Output the [x, y] coordinate of the center of the cell containing the given text.  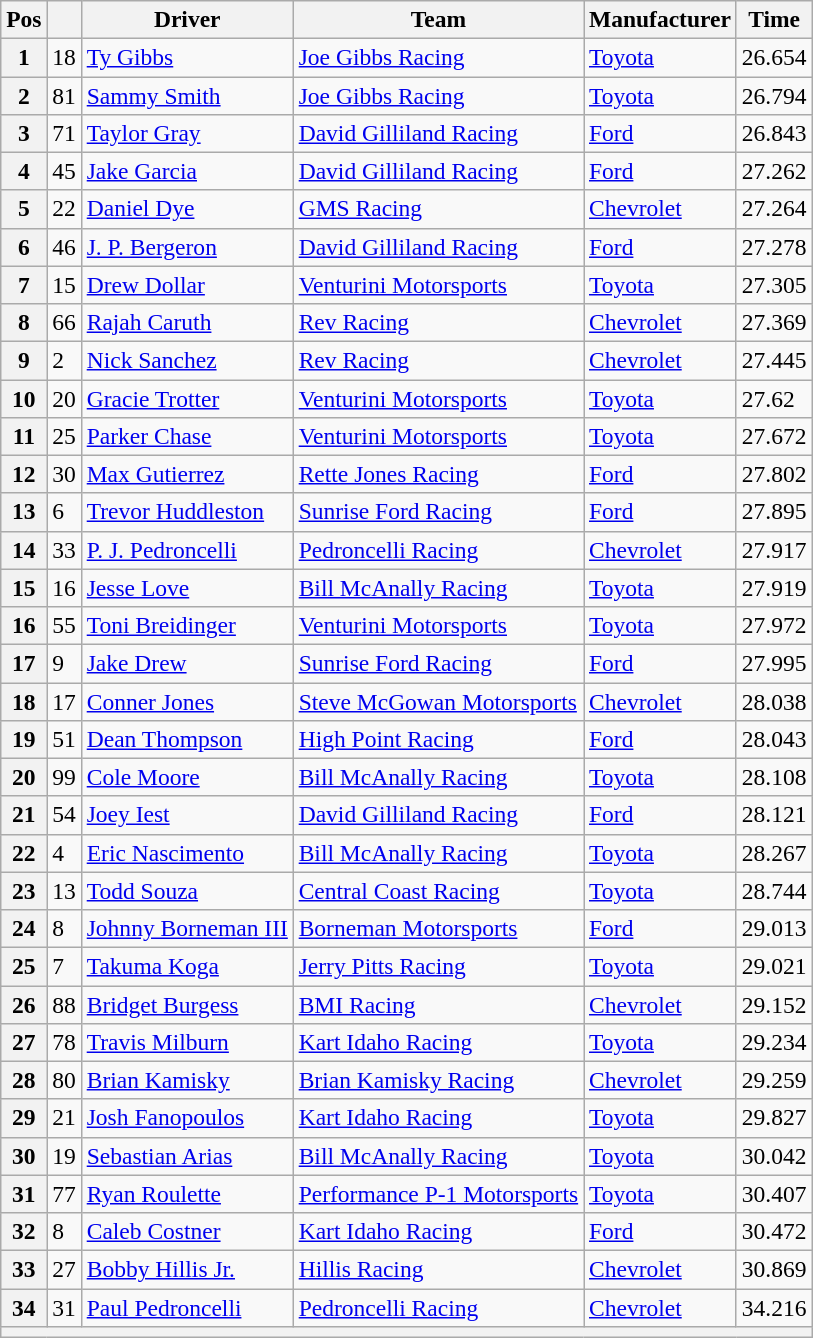
Pos [24, 19]
34 [24, 1307]
Hillis Racing [438, 1269]
3 [24, 133]
27.445 [774, 360]
77 [64, 1194]
Manufacturer [660, 19]
28.108 [774, 777]
Eric Nascimento [187, 853]
Toni Breidinger [187, 625]
29.827 [774, 1118]
32 [24, 1231]
Jake Garcia [187, 171]
Jake Drew [187, 663]
27.919 [774, 588]
27.264 [774, 209]
27.917 [774, 550]
BMI Racing [438, 1004]
26.654 [774, 57]
Taylor Gray [187, 133]
24 [24, 928]
Cole Moore [187, 777]
Max Gutierrez [187, 474]
29.021 [774, 966]
GMS Racing [438, 209]
Driver [187, 19]
12 [24, 474]
Josh Fanopoulos [187, 1118]
99 [64, 777]
29.259 [774, 1080]
Rette Jones Racing [438, 474]
29.013 [774, 928]
71 [64, 133]
27.305 [774, 285]
23 [24, 891]
51 [64, 739]
Sammy Smith [187, 95]
Parker Chase [187, 436]
Bobby Hillis Jr. [187, 1269]
Borneman Motorsports [438, 928]
28.043 [774, 739]
30.407 [774, 1194]
Takuma Koga [187, 966]
Joey Iest [187, 815]
29.152 [774, 1004]
45 [64, 171]
27.972 [774, 625]
High Point Racing [438, 739]
Rajah Caruth [187, 322]
Gracie Trotter [187, 398]
34.216 [774, 1307]
28.121 [774, 815]
28.744 [774, 891]
Dean Thompson [187, 739]
Ty Gibbs [187, 57]
88 [64, 1004]
Jerry Pitts Racing [438, 966]
Johnny Borneman III [187, 928]
Paul Pedroncelli [187, 1307]
10 [24, 398]
14 [24, 550]
27.262 [774, 171]
Nick Sanchez [187, 360]
27.672 [774, 436]
Todd Souza [187, 891]
27.369 [774, 322]
Caleb Costner [187, 1231]
Central Coast Racing [438, 891]
30.472 [774, 1231]
81 [64, 95]
Travis Milburn [187, 1042]
55 [64, 625]
Performance P-1 Motorsports [438, 1194]
80 [64, 1080]
27.802 [774, 474]
78 [64, 1042]
29 [24, 1118]
29.234 [774, 1042]
Team [438, 19]
27.278 [774, 247]
Conner Jones [187, 701]
Jesse Love [187, 588]
27.895 [774, 512]
27.62 [774, 398]
Brian Kamisky Racing [438, 1080]
66 [64, 322]
Sebastian Arias [187, 1156]
Daniel Dye [187, 209]
28.267 [774, 853]
Trevor Huddleston [187, 512]
11 [24, 436]
J. P. Bergeron [187, 247]
Drew Dollar [187, 285]
Brian Kamisky [187, 1080]
Steve McGowan Motorsports [438, 701]
Ryan Roulette [187, 1194]
28 [24, 1080]
26.843 [774, 133]
5 [24, 209]
27.995 [774, 663]
Time [774, 19]
30.042 [774, 1156]
30.869 [774, 1269]
Bridget Burgess [187, 1004]
26 [24, 1004]
28.038 [774, 701]
1 [24, 57]
26.794 [774, 95]
54 [64, 815]
P. J. Pedroncelli [187, 550]
46 [64, 247]
